For the text-containing cell, return its midpoint in (X, Y) coordinate format. 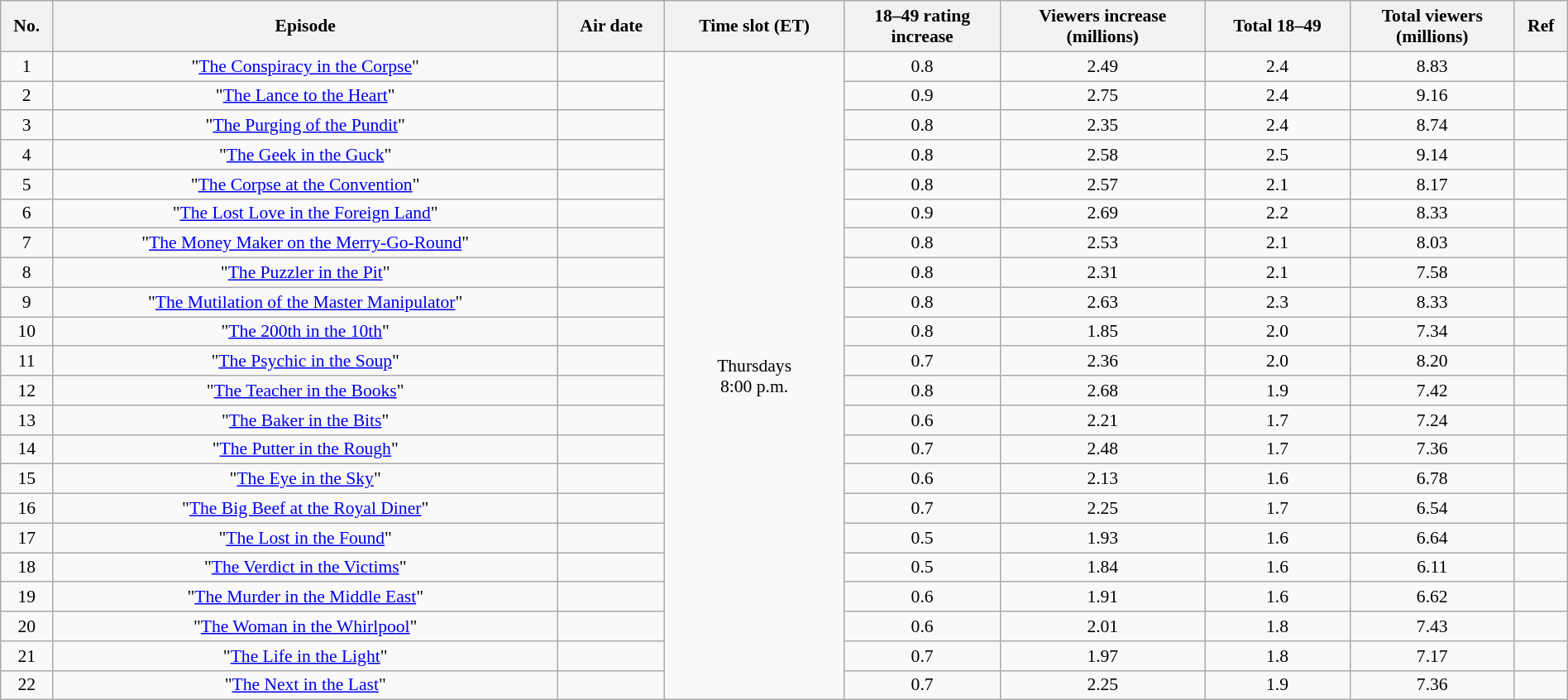
3 (26, 126)
"The Woman in the Whirlpool" (306, 626)
"The Next in the Last" (306, 685)
"The Puzzler in the Pit" (306, 273)
2.69 (1103, 213)
"The Psychic in the Soup" (306, 362)
"The Lost in the Found" (306, 538)
9 (26, 302)
"The Mutilation of the Master Manipulator" (306, 302)
Ref (1541, 26)
21 (26, 656)
6 (26, 213)
8.17 (1432, 185)
10 (26, 332)
"The Lance to the Heart" (306, 96)
7 (26, 243)
9.16 (1432, 96)
2.58 (1103, 155)
2.13 (1103, 479)
2.48 (1103, 449)
"The Big Beef at the Royal Diner" (306, 509)
2.5 (1278, 155)
2.2 (1278, 213)
1 (26, 66)
"The Putter in the Rough" (306, 449)
19 (26, 597)
6.64 (1432, 538)
1.91 (1103, 597)
1.93 (1103, 538)
2.21 (1103, 420)
2 (26, 96)
2.3 (1278, 302)
17 (26, 538)
2.57 (1103, 185)
7.17 (1432, 656)
"The Purging of the Pundit" (306, 126)
8.03 (1432, 243)
1.84 (1103, 568)
18 (26, 568)
"The Conspiracy in the Corpse" (306, 66)
Total 18–49 (1278, 26)
2.01 (1103, 626)
1.85 (1103, 332)
"The Corpse at the Convention" (306, 185)
11 (26, 362)
7.34 (1432, 332)
2.36 (1103, 362)
"The Eye in the Sky" (306, 479)
"The Teacher in the Books" (306, 391)
7.24 (1432, 420)
Air date (612, 26)
2.68 (1103, 391)
"The 200th in the 10th" (306, 332)
"The Money Maker on the Merry-Go-Round" (306, 243)
No. (26, 26)
6.62 (1432, 597)
2.35 (1103, 126)
"The Geek in the Guck" (306, 155)
6.78 (1432, 479)
2.49 (1103, 66)
15 (26, 479)
18–49 ratingincrease (921, 26)
6.11 (1432, 568)
"The Verdict in the Victims" (306, 568)
Total viewers(millions) (1432, 26)
22 (26, 685)
8.83 (1432, 66)
"The Murder in the Middle East" (306, 597)
8.74 (1432, 126)
7.42 (1432, 391)
7.58 (1432, 273)
8.20 (1432, 362)
2.75 (1103, 96)
Viewers increase(millions) (1103, 26)
13 (26, 420)
1.97 (1103, 656)
5 (26, 185)
"The Lost Love in the Foreign Land" (306, 213)
2.31 (1103, 273)
4 (26, 155)
14 (26, 449)
"The Life in the Light" (306, 656)
Episode (306, 26)
Thursdays8:00 p.m. (754, 376)
Time slot (ET) (754, 26)
6.54 (1432, 509)
16 (26, 509)
7.43 (1432, 626)
20 (26, 626)
8 (26, 273)
9.14 (1432, 155)
2.63 (1103, 302)
"The Baker in the Bits" (306, 420)
12 (26, 391)
2.53 (1103, 243)
